For the text-containing cell, return its midpoint in [x, y] coordinate format. 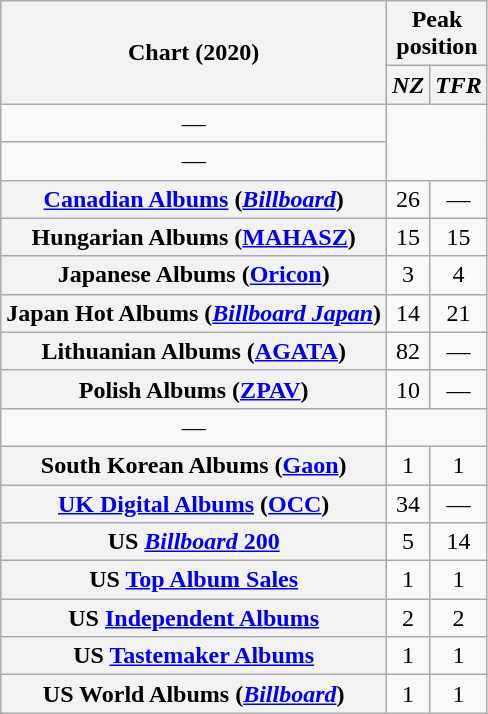
4 [459, 275]
34 [408, 503]
TFR [459, 85]
US Tastemaker Albums [194, 656]
Polish Albums (ZPAV) [194, 389]
US Billboard 200 [194, 542]
South Korean Albums (Gaon) [194, 465]
82 [408, 351]
Canadian Albums (Billboard) [194, 199]
Chart (2020) [194, 52]
NZ [408, 85]
Japan Hot Albums (Billboard Japan) [194, 313]
26 [408, 199]
Peakposition [438, 34]
Japanese Albums (Oricon) [194, 275]
UK Digital Albums (OCC) [194, 503]
US Independent Albums [194, 618]
5 [408, 542]
Lithuanian Albums (AGATA) [194, 351]
US World Albums (Billboard) [194, 694]
US Top Album Sales [194, 580]
21 [459, 313]
3 [408, 275]
Hungarian Albums (MAHASZ) [194, 237]
10 [408, 389]
